Capture the cell that displays the provided text and extract its [X, Y] central coordinate. 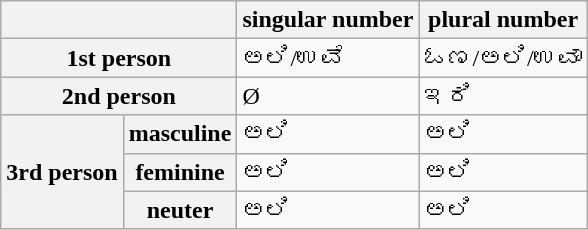
ಅಲಿ/ಉವೆ [328, 58]
plural number [503, 20]
3rd person [62, 172]
ಓಣ/ಅಲಿ/ಉವಾ [503, 58]
feminine [180, 172]
singular number [328, 20]
ಇರಿ [503, 96]
Ø [328, 96]
2nd person [119, 96]
1st person [119, 58]
masculine [180, 134]
neuter [180, 210]
